Locate the cell with the specified text and output its (x, y) center coordinate. 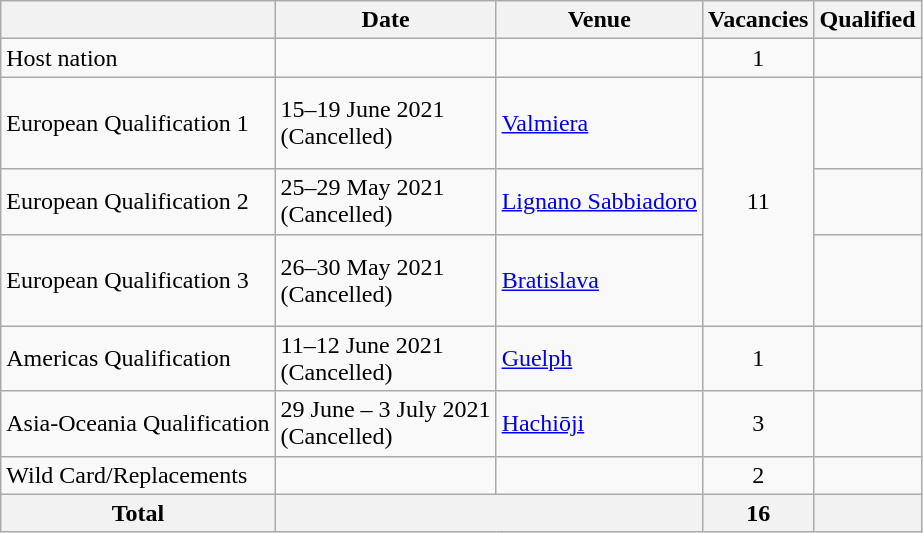
15–19 June 2021(Cancelled) (386, 123)
Total (138, 513)
Date (386, 20)
Bratislava (599, 280)
Guelph (599, 358)
European Qualification 3 (138, 280)
Host nation (138, 58)
Asia-Oceania Qualification (138, 424)
Valmiera (599, 123)
2 (758, 475)
Venue (599, 20)
Wild Card/Replacements (138, 475)
11–12 June 2021(Cancelled) (386, 358)
29 June – 3 July 2021(Cancelled) (386, 424)
Lignano Sabbiadoro (599, 202)
Vacancies (758, 20)
Americas Qualification (138, 358)
European Qualification 1 (138, 123)
25–29 May 2021(Cancelled) (386, 202)
26–30 May 2021(Cancelled) (386, 280)
11 (758, 202)
Qualified (868, 20)
European Qualification 2 (138, 202)
3 (758, 424)
Hachiōji (599, 424)
16 (758, 513)
